Output the (x, y) coordinate of the center of the cell containing the given text.  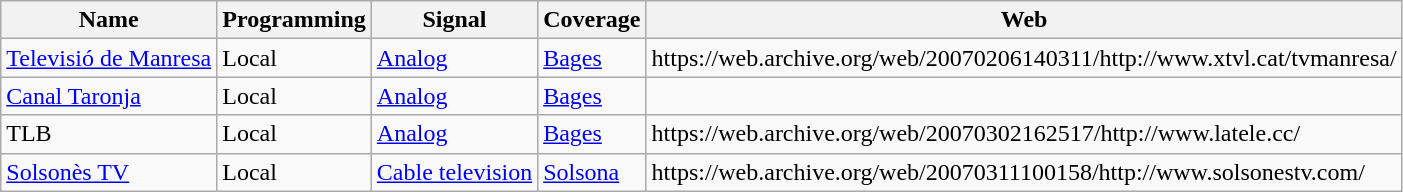
TLB (109, 134)
Web (1024, 20)
Cable television (454, 172)
https://web.archive.org/web/20070206140311/http://www.xtvl.cat/tvmanresa/ (1024, 58)
Programming (294, 20)
Solsona (592, 172)
Coverage (592, 20)
Solsonès TV (109, 172)
Name (109, 20)
https://web.archive.org/web/20070311100158/http://www.solsonestv.com/ (1024, 172)
Televisió de Manresa (109, 58)
Canal Taronja (109, 96)
https://web.archive.org/web/20070302162517/http://www.latele.cc/ (1024, 134)
Signal (454, 20)
